Provide the (X, Y) coordinate of the cell's center where the given text is located.  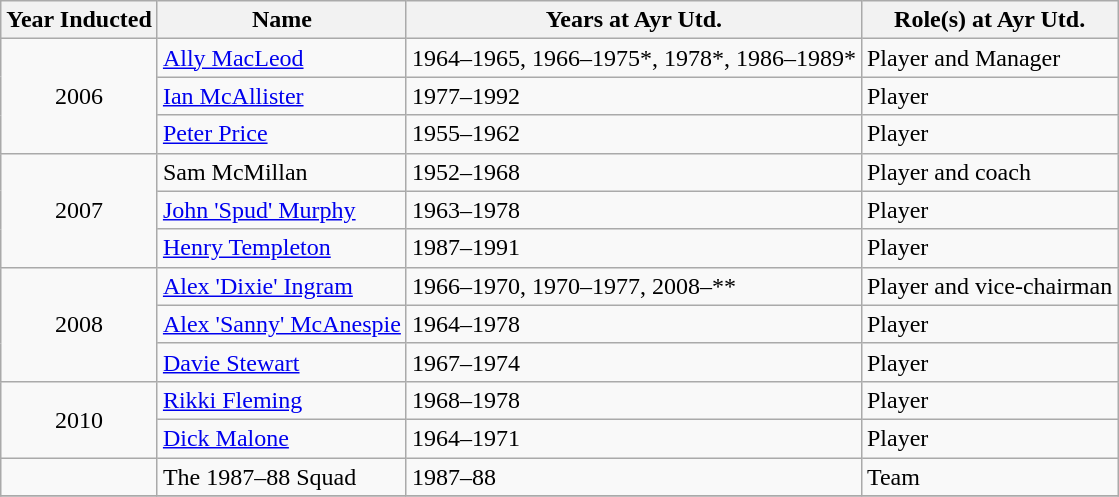
1966–1970, 1970–1977, 2008–** (634, 286)
Year Inducted (80, 20)
Name (282, 20)
Davie Stewart (282, 362)
John 'Spud' Murphy (282, 210)
Player and coach (989, 172)
Dick Malone (282, 438)
Player and vice-chairman (989, 286)
Ian McAllister (282, 96)
Role(s) at Ayr Utd. (989, 20)
1964–1978 (634, 324)
1967–1974 (634, 362)
1964–1971 (634, 438)
1964–1965, 1966–1975*, 1978*, 1986–1989* (634, 58)
The 1987–88 Squad (282, 477)
Player and Manager (989, 58)
Henry Templeton (282, 248)
2010 (80, 419)
Alex 'Sanny' McAnespie (282, 324)
Years at Ayr Utd. (634, 20)
1987–1991 (634, 248)
Sam McMillan (282, 172)
Rikki Fleming (282, 400)
1963–1978 (634, 210)
1977–1992 (634, 96)
1952–1968 (634, 172)
2007 (80, 210)
1955–1962 (634, 134)
Team (989, 477)
2006 (80, 96)
Ally MacLeod (282, 58)
2008 (80, 324)
Alex 'Dixie' Ingram (282, 286)
1968–1978 (634, 400)
Peter Price (282, 134)
1987–88 (634, 477)
